Output the [X, Y] coordinate of the center of the cell containing the given text.  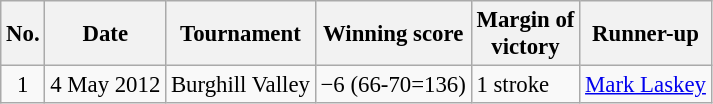
Runner-up [646, 34]
No. [23, 34]
Winning score [393, 34]
Mark Laskey [646, 85]
1 [23, 85]
Date [106, 34]
−6 (66-70=136) [393, 85]
Margin ofvictory [526, 34]
Burghill Valley [241, 85]
1 stroke [526, 85]
4 May 2012 [106, 85]
Tournament [241, 34]
